Search for the cell housing the specified text and yield its (X, Y) center coordinate. 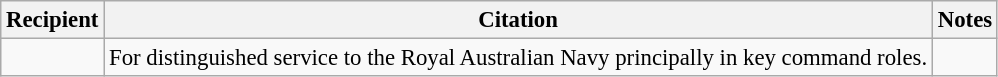
For distinguished service to the Royal Australian Navy principally in key command roles. (518, 58)
Notes (964, 20)
Recipient (52, 20)
Citation (518, 20)
